Detect which cell encompasses the target text, then output its [X, Y] center coordinate. 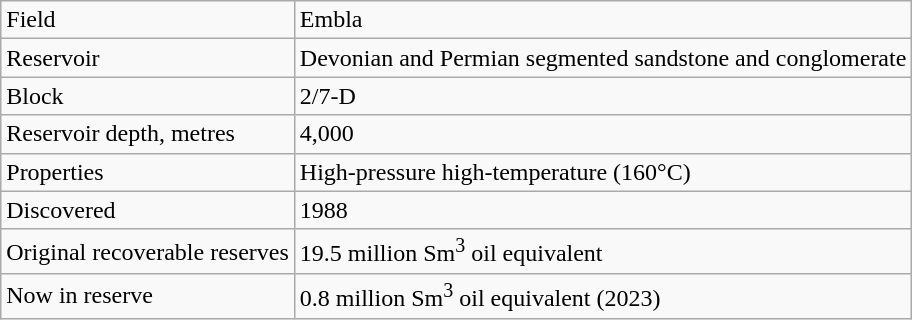
Field [148, 20]
Devonian and Permian segmented sandstone and conglomerate [603, 58]
Discovered [148, 210]
Reservoir [148, 58]
Properties [148, 172]
Original recoverable reserves [148, 252]
19.5 million Sm3 oil equivalent [603, 252]
1988 [603, 210]
Now in reserve [148, 296]
4,000 [603, 134]
Embla [603, 20]
High-pressure high-temperature (160°C) [603, 172]
2/7-D [603, 96]
0.8 million Sm3 oil equivalent (2023) [603, 296]
Reservoir depth, metres [148, 134]
Block [148, 96]
